Determine the (X, Y) coordinate at the center of the cell enclosing the given text.  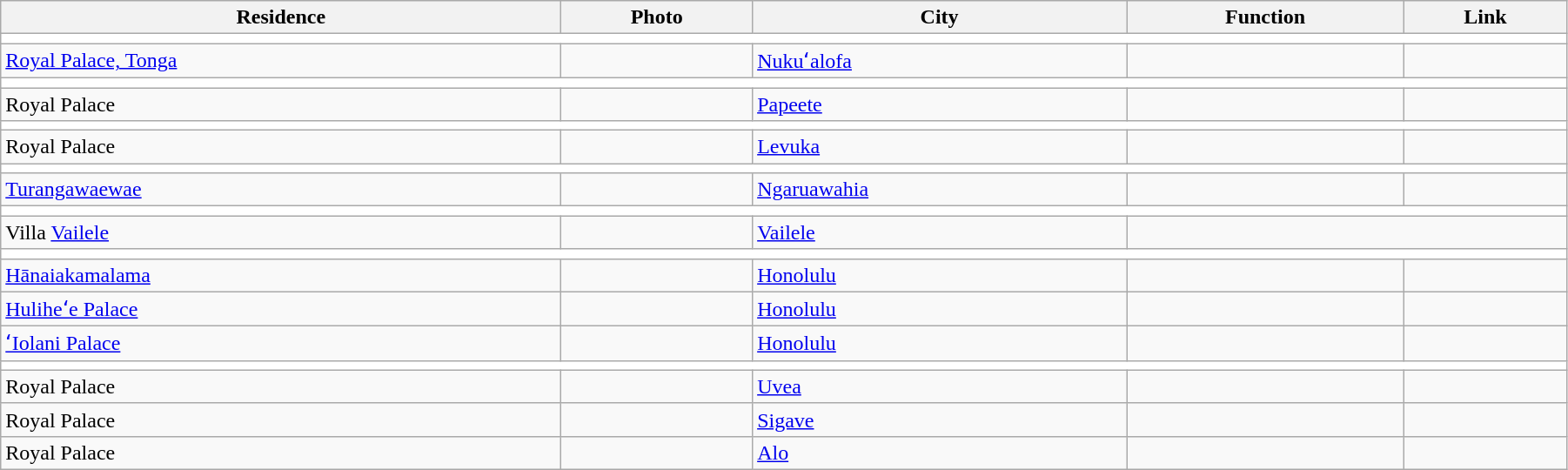
Ngaruawahia (940, 190)
Uvea (940, 386)
Levuka (940, 147)
Huliheʻe Palace (281, 309)
Turangawaewae (281, 190)
Residence (281, 17)
Alo (940, 453)
Nukuʻalofa (940, 61)
Hānaiakamalama (281, 275)
City (940, 17)
Royal Palace, Tonga (281, 61)
Link (1484, 17)
Vailele (940, 232)
Sigave (940, 420)
Papeete (940, 104)
Villa Vailele (281, 232)
Function (1265, 17)
ʻIolani Palace (281, 344)
Photo (657, 17)
